Extract the (x, y) coordinate from the center of the cell holding the provided text.  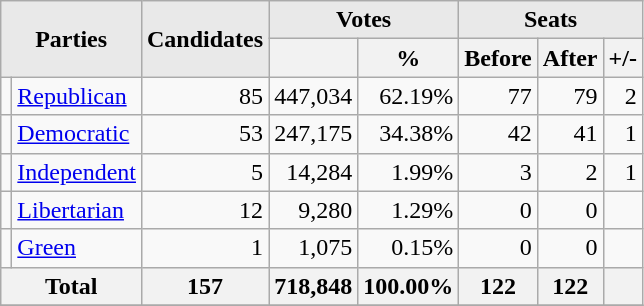
41 (570, 134)
Independent (77, 172)
Votes (364, 20)
+/- (622, 58)
Libertarian (77, 210)
247,175 (314, 134)
Seats (551, 20)
3 (498, 172)
5 (204, 172)
Green (77, 248)
% (408, 58)
After (570, 58)
34.38% (408, 134)
157 (204, 286)
1,075 (314, 248)
53 (204, 134)
85 (204, 96)
1.29% (408, 210)
1.99% (408, 172)
14,284 (314, 172)
100.00% (408, 286)
77 (498, 96)
Republican (77, 96)
0.15% (408, 248)
79 (570, 96)
12 (204, 210)
Before (498, 58)
Democratic (77, 134)
Parties (72, 39)
42 (498, 134)
Candidates (204, 39)
62.19% (408, 96)
447,034 (314, 96)
9,280 (314, 210)
Total (72, 286)
718,848 (314, 286)
